Capture the cell that displays the provided text and extract its (X, Y) central coordinate. 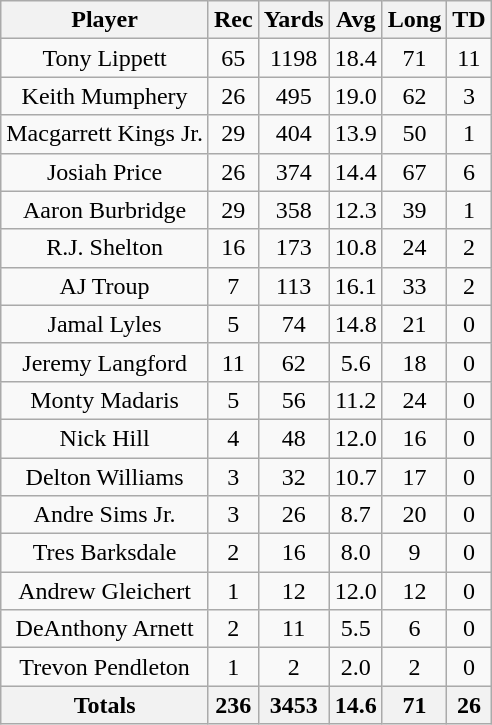
18.4 (356, 58)
50 (414, 134)
17 (414, 477)
Delton Williams (105, 477)
4 (233, 438)
Rec (233, 20)
39 (414, 210)
113 (294, 286)
Nick Hill (105, 438)
74 (294, 324)
5.6 (356, 362)
14.8 (356, 324)
Jeremy Langford (105, 362)
14.6 (356, 705)
5.5 (356, 629)
10.7 (356, 477)
374 (294, 172)
Andre Sims Jr. (105, 515)
Player (105, 20)
495 (294, 96)
Totals (105, 705)
16.1 (356, 286)
10.8 (356, 248)
Monty Madaris (105, 400)
67 (414, 172)
12.3 (356, 210)
21 (414, 324)
32 (294, 477)
13.9 (356, 134)
Jamal Lyles (105, 324)
Josiah Price (105, 172)
Andrew Gleichert (105, 591)
DeAnthony Arnett (105, 629)
11.2 (356, 400)
Keith Mumphery (105, 96)
Macgarrett Kings Jr. (105, 134)
48 (294, 438)
Yards (294, 20)
8.0 (356, 553)
19.0 (356, 96)
56 (294, 400)
Avg (356, 20)
33 (414, 286)
Aaron Burbridge (105, 210)
7 (233, 286)
358 (294, 210)
14.4 (356, 172)
1198 (294, 58)
3453 (294, 705)
R.J. Shelton (105, 248)
18 (414, 362)
AJ Troup (105, 286)
9 (414, 553)
8.7 (356, 515)
TD (469, 20)
Long (414, 20)
Trevon Pendleton (105, 667)
20 (414, 515)
Tony Lippett (105, 58)
2.0 (356, 667)
65 (233, 58)
173 (294, 248)
404 (294, 134)
236 (233, 705)
Tres Barksdale (105, 553)
